Locate the cell with the specified text and output its [x, y] center coordinate. 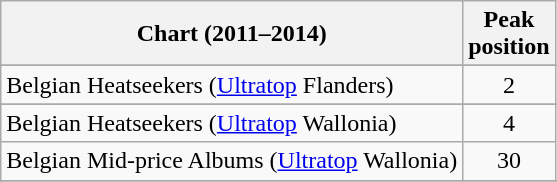
Peakposition [509, 34]
4 [509, 123]
2 [509, 85]
30 [509, 161]
Chart (2011–2014) [232, 34]
Belgian Mid-price Albums (Ultratop Wallonia) [232, 161]
Belgian Heatseekers (Ultratop Flanders) [232, 85]
Belgian Heatseekers (Ultratop Wallonia) [232, 123]
